Identify which cell holds the provided text, then report its [x, y] central coordinate. 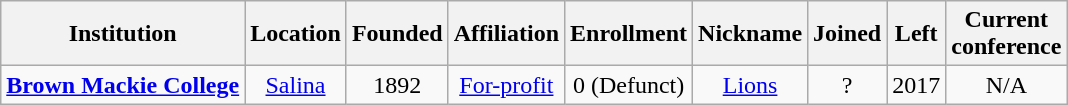
0 (Defunct) [629, 85]
Nickname [750, 34]
Joined [848, 34]
Left [916, 34]
Brown Mackie College [123, 85]
Lions [750, 85]
1892 [397, 85]
Enrollment [629, 34]
Currentconference [1006, 34]
For-profit [506, 85]
Location [296, 34]
? [848, 85]
2017 [916, 85]
Founded [397, 34]
Salina [296, 85]
Affiliation [506, 34]
Institution [123, 34]
N/A [1006, 85]
